For the text-containing cell, return its midpoint in (x, y) coordinate format. 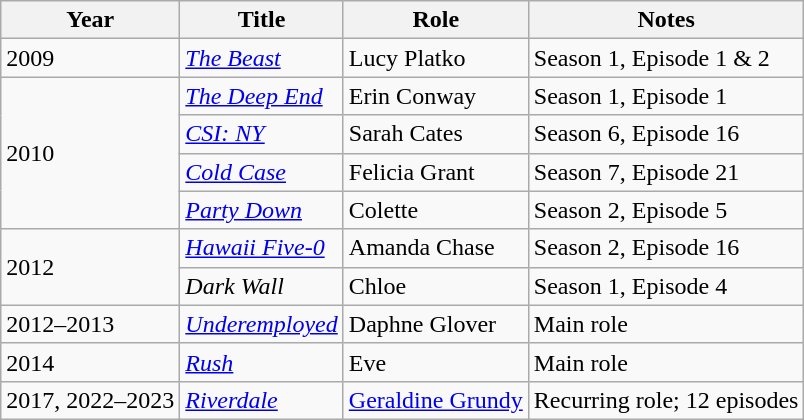
Amanda Chase (436, 248)
2014 (90, 362)
Underemployed (262, 324)
Season 1, Episode 4 (666, 286)
2009 (90, 58)
Dark Wall (262, 286)
CSI: NY (262, 134)
Title (262, 20)
Season 2, Episode 5 (666, 210)
Season 1, Episode 1 & 2 (666, 58)
The Deep End (262, 96)
Cold Case (262, 172)
Season 2, Episode 16 (666, 248)
2017, 2022–2023 (90, 400)
Eve (436, 362)
Notes (666, 20)
Colette (436, 210)
Party Down (262, 210)
Season 6, Episode 16 (666, 134)
Erin Conway (436, 96)
2012–2013 (90, 324)
Role (436, 20)
2010 (90, 153)
Felicia Grant (436, 172)
Riverdale (262, 400)
The Beast (262, 58)
Season 1, Episode 1 (666, 96)
Chloe (436, 286)
Sarah Cates (436, 134)
Geraldine Grundy (436, 400)
Year (90, 20)
Daphne Glover (436, 324)
Lucy Platko (436, 58)
Recurring role; 12 episodes (666, 400)
Rush (262, 362)
2012 (90, 267)
Hawaii Five-0 (262, 248)
Season 7, Episode 21 (666, 172)
